Extract the (X, Y) coordinate from the center of the cell holding the provided text.  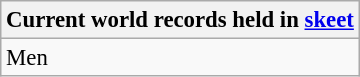
Current world records held in skeet (180, 20)
Men (180, 58)
